Provide the [x, y] coordinate of the cell's center where the given text is located.  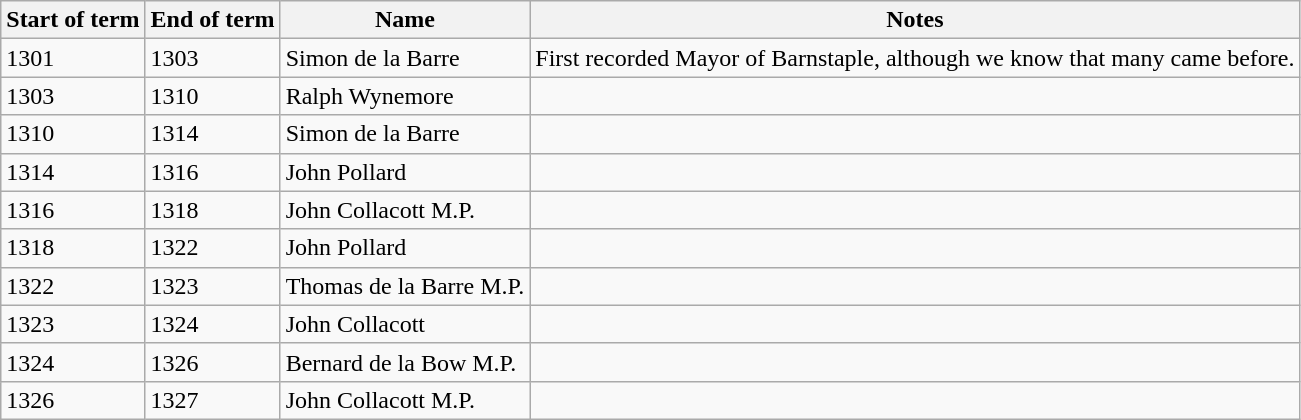
Thomas de la Barre M.P. [405, 286]
Notes [915, 20]
Bernard de la Bow M.P. [405, 362]
1327 [212, 400]
John Collacott [405, 324]
Name [405, 20]
End of term [212, 20]
First recorded Mayor of Barnstaple, although we know that many came before. [915, 58]
Ralph Wynemore [405, 96]
Start of term [73, 20]
1301 [73, 58]
